Identify which cell holds the provided text, then report its (x, y) central coordinate. 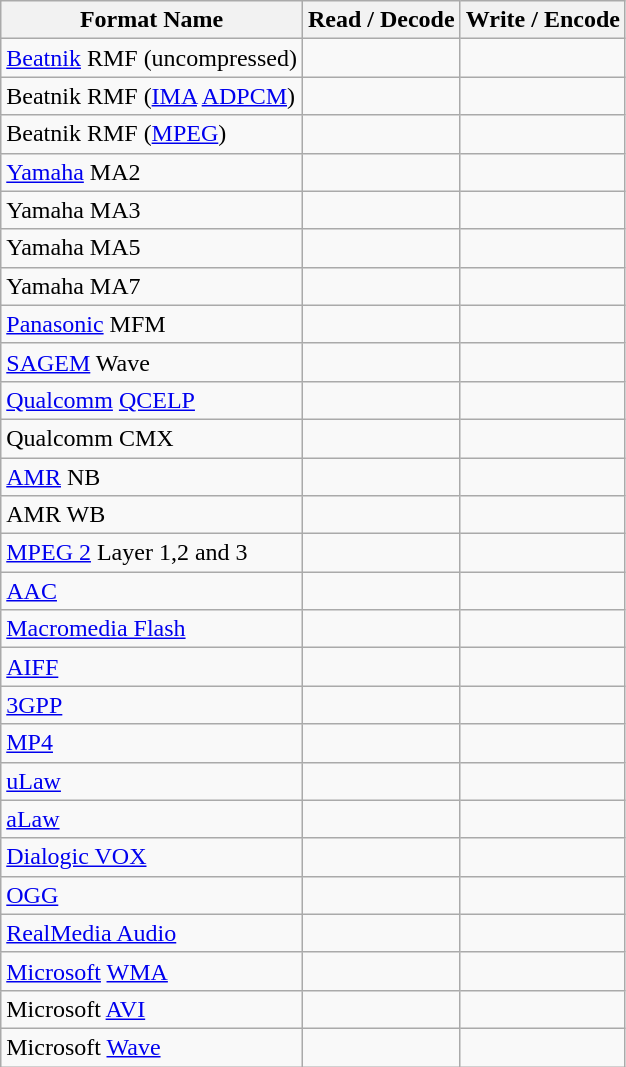
Macromedia Flash (152, 629)
Yamaha MA2 (152, 172)
Microsoft Wave (152, 1047)
Yamaha MA7 (152, 286)
Beatnik RMF (IMA ADPCM) (152, 96)
AMR NB (152, 477)
Read / Decode (381, 20)
OGG (152, 895)
SAGEM Wave (152, 362)
MPEG 2 Layer 1,2 and 3 (152, 553)
Microsoft AVI (152, 1009)
Yamaha MA5 (152, 248)
AIFF (152, 667)
Qualcomm CMX (152, 438)
Yamaha MA3 (152, 210)
uLaw (152, 781)
AAC (152, 591)
Beatnik RMF (MPEG) (152, 134)
Microsoft WMA (152, 971)
Dialogic VOX (152, 857)
RealMedia Audio (152, 933)
Write / Encode (542, 20)
Beatnik RMF (uncompressed) (152, 58)
AMR WB (152, 515)
3GPP (152, 705)
Qualcomm QCELP (152, 400)
MP4 (152, 743)
Panasonic MFM (152, 324)
aLaw (152, 819)
Format Name (152, 20)
